Return the [x, y] coordinate for the center point of the cell that contains the specified text.  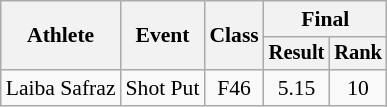
Rank [358, 54]
Class [234, 36]
Event [163, 36]
Result [297, 54]
F46 [234, 88]
5.15 [297, 88]
10 [358, 88]
Shot Put [163, 88]
Laiba Safraz [61, 88]
Athlete [61, 36]
Final [326, 19]
